Detect which cell encompasses the target text, then output its (X, Y) center coordinate. 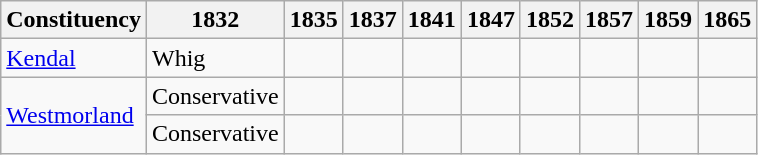
Whig (215, 58)
Kendal (74, 58)
Westmorland (74, 115)
1841 (432, 20)
1865 (728, 20)
1852 (550, 20)
1859 (668, 20)
1847 (490, 20)
1832 (215, 20)
1837 (372, 20)
1835 (314, 20)
Constituency (74, 20)
1857 (608, 20)
